Find where the given text appears and provide that cell's center as (X, Y) coordinate. 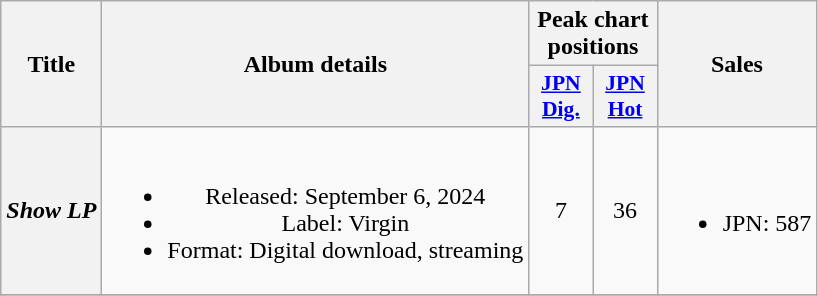
Released: September 6, 2024Label: VirginFormat: Digital download, streaming (316, 210)
36 (625, 210)
Peak chart positions (593, 34)
Title (52, 64)
Album details (316, 64)
7 (561, 210)
JPNHot (625, 96)
JPNDig. (561, 96)
Show LP (52, 210)
JPN: 587 (737, 210)
Sales (737, 64)
